Extract the (X, Y) coordinate from the center of the cell holding the provided text.  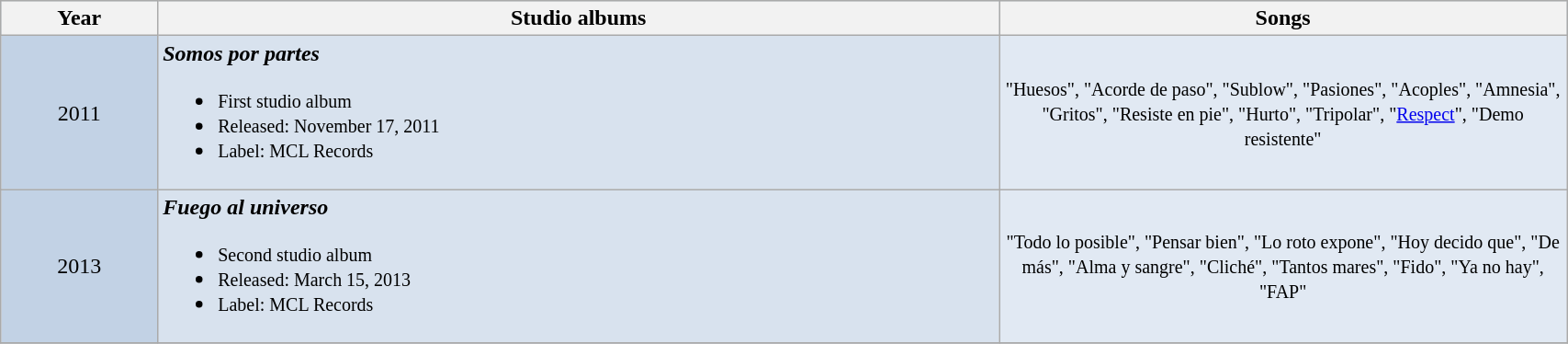
Fuego al universoSecond studio albumReleased: March 15, 2013Label: MCL Records (579, 267)
Year (79, 18)
2011 (79, 112)
"Todo lo posible", "Pensar bien", "Lo roto expone", "Hoy decido que", "De más", "Alma y sangre", "Cliché", "Tantos mares", "Fido", "Ya no hay", "FAP" (1283, 267)
Songs (1283, 18)
Studio albums (579, 18)
Somos por partesFirst studio albumReleased: November 17, 2011Label: MCL Records (579, 112)
2013 (79, 267)
"Huesos", "Acorde de paso", "Sublow", "Pasiones", "Acoples", "Amnesia", "Gritos", "Resiste en pie", "Hurto", "Tripolar", "Respect", "Demo resistente" (1283, 112)
